Return the (X, Y) coordinate for the center point of the cell that contains the specified text.  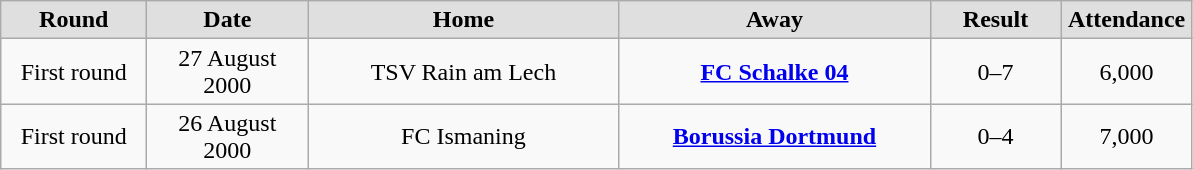
6,000 (1126, 72)
Attendance (1126, 20)
Home (464, 20)
Date (228, 20)
TSV Rain am Lech (464, 72)
0–4 (996, 136)
0–7 (996, 72)
FC Schalke 04 (774, 72)
27 August 2000 (228, 72)
Round (74, 20)
26 August 2000 (228, 136)
Result (996, 20)
Away (774, 20)
7,000 (1126, 136)
Borussia Dortmund (774, 136)
FC Ismaning (464, 136)
